Output the (x, y) coordinate of the center of the cell containing the given text.  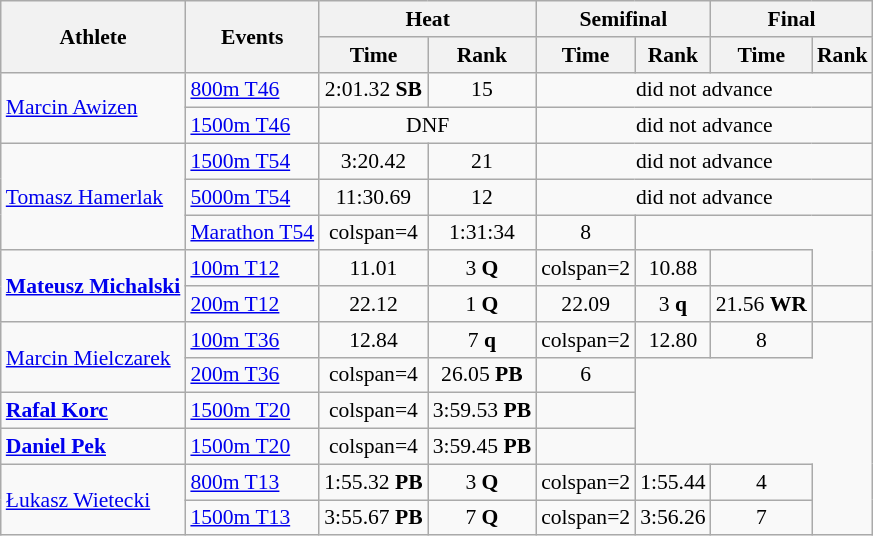
100m T12 (252, 269)
Marcin Awizen (94, 108)
DNF (428, 126)
Marcin Mielczarek (94, 358)
11.01 (373, 269)
26.05 PB (482, 375)
Athlete (94, 36)
22.09 (586, 304)
12.80 (672, 340)
10.88 (672, 269)
7 q (482, 340)
800m T46 (252, 90)
3:59.45 PB (482, 447)
1:55.32 PB (373, 482)
1500m T54 (252, 162)
2:01.32 SB (373, 90)
5000m T54 (252, 197)
11:30.69 (373, 197)
Events (252, 36)
12.84 (373, 340)
Łukasz Wietecki (94, 500)
1:55.44 (672, 482)
800m T13 (252, 482)
1500m T13 (252, 518)
Rafal Korc (94, 411)
12 (482, 197)
Mateusz Michalski (94, 286)
Final (792, 19)
Daniel Pek (94, 447)
3:55.67 PB (373, 518)
200m T36 (252, 375)
Heat (428, 19)
21 (482, 162)
4 (762, 482)
3:56.26 (672, 518)
3:59.53 PB (482, 411)
Semifinal (624, 19)
1500m T46 (252, 126)
7 Q (482, 518)
21.56 WR (762, 304)
1:31:34 (482, 233)
6 (586, 375)
200m T12 (252, 304)
7 (762, 518)
Marathon T54 (252, 233)
3:20.42 (373, 162)
3 q (672, 304)
Tomasz Hamerlak (94, 198)
15 (482, 90)
100m T36 (252, 340)
22.12 (373, 304)
1 Q (482, 304)
